Return the [x, y] coordinate for the center point of the cell that contains the specified text.  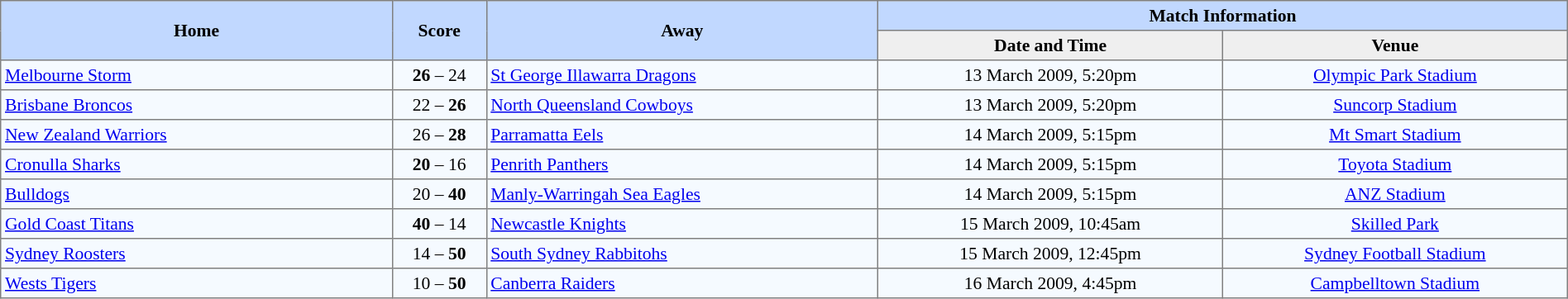
Olympic Park Stadium [1394, 75]
15 March 2009, 12:45pm [1050, 254]
Sydney Roosters [197, 254]
15 March 2009, 10:45am [1050, 224]
20 – 40 [439, 194]
Sydney Football Stadium [1394, 254]
Score [439, 31]
Parramatta Eels [682, 135]
Penrith Panthers [682, 164]
South Sydney Rabbitohs [682, 254]
40 – 14 [439, 224]
Match Information [1223, 16]
20 – 16 [439, 164]
Date and Time [1050, 45]
Brisbane Broncos [197, 105]
Melbourne Storm [197, 75]
Venue [1394, 45]
Gold Coast Titans [197, 224]
Campbelltown Stadium [1394, 283]
Wests Tigers [197, 283]
22 – 26 [439, 105]
Skilled Park [1394, 224]
St George Illawarra Dragons [682, 75]
Manly-Warringah Sea Eagles [682, 194]
Home [197, 31]
Toyota Stadium [1394, 164]
Away [682, 31]
North Queensland Cowboys [682, 105]
14 – 50 [439, 254]
Newcastle Knights [682, 224]
10 – 50 [439, 283]
ANZ Stadium [1394, 194]
Cronulla Sharks [197, 164]
New Zealand Warriors [197, 135]
26 – 24 [439, 75]
Suncorp Stadium [1394, 105]
Mt Smart Stadium [1394, 135]
26 – 28 [439, 135]
Canberra Raiders [682, 283]
16 March 2009, 4:45pm [1050, 283]
Bulldogs [197, 194]
